Find where the given text appears and provide that cell's center as (X, Y) coordinate. 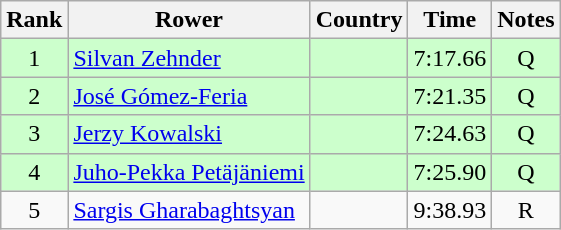
7:25.90 (450, 172)
5 (34, 210)
Time (450, 20)
Jerzy Kowalski (189, 134)
Rank (34, 20)
2 (34, 96)
7:21.35 (450, 96)
7:24.63 (450, 134)
9:38.93 (450, 210)
Notes (526, 20)
Juho-Pekka Petäjäniemi (189, 172)
3 (34, 134)
Silvan Zehnder (189, 58)
José Gómez-Feria (189, 96)
Rower (189, 20)
4 (34, 172)
Country (359, 20)
7:17.66 (450, 58)
R (526, 210)
Sargis Gharabaghtsyan (189, 210)
1 (34, 58)
